Find where the given text appears and provide that cell's center as [X, Y] coordinate. 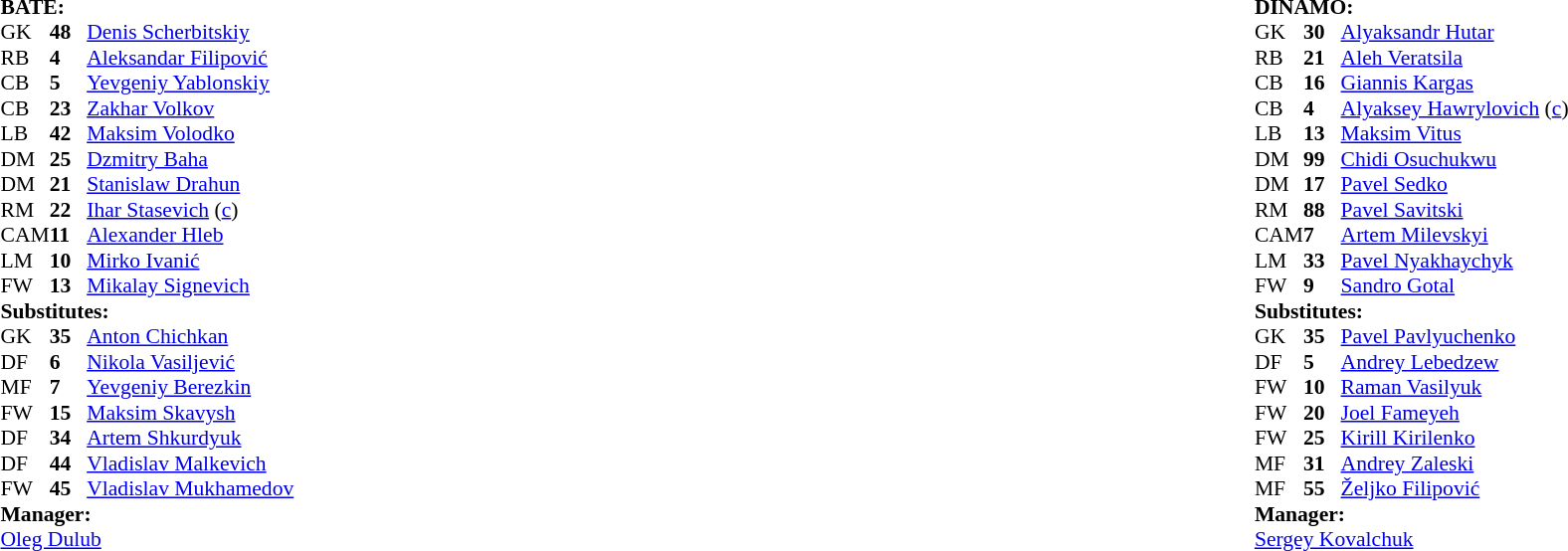
Zakhar Volkov [190, 108]
44 [69, 463]
22 [69, 210]
Substitutes: [147, 311]
Vladislav Malkevich [190, 463]
Nikola Vasiljević [190, 362]
30 [1322, 33]
6 [69, 362]
Mirko Ivanić [190, 261]
17 [1322, 184]
48 [69, 33]
88 [1322, 210]
Yevgeniy Yablonskiy [190, 83]
16 [1322, 83]
Artem Shkurdyuk [190, 439]
Vladislav Mukhamedov [190, 488]
Mikalay Signevich [190, 285]
Maksim Volodko [190, 134]
33 [1322, 261]
Ihar Stasevich (c) [190, 210]
55 [1322, 488]
31 [1322, 463]
Manager: [147, 514]
42 [69, 134]
9 [1322, 285]
Dzmitry Baha [190, 159]
Aleksandar Filipović [190, 58]
Alexander Hleb [190, 236]
23 [69, 108]
45 [69, 488]
Maksim Skavysh [190, 413]
Yevgeniy Berezkin [190, 387]
34 [69, 439]
20 [1322, 413]
Denis Scherbitskiy [190, 33]
Anton Chichkan [190, 337]
11 [69, 236]
99 [1322, 159]
15 [69, 413]
Stanislaw Drahun [190, 184]
